Detect which cell encompasses the target text, then output its [x, y] center coordinate. 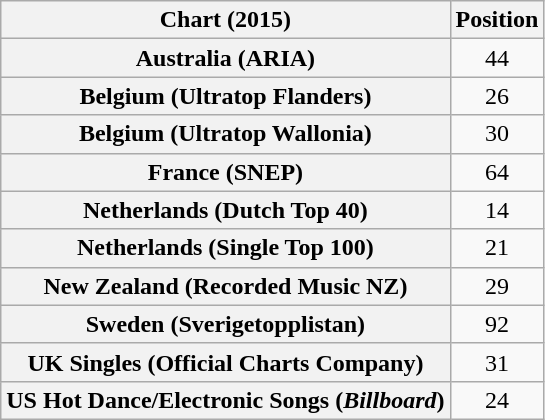
Sweden (Sverigetopplistan) [226, 324]
21 [497, 248]
Belgium (Ultratop Wallonia) [226, 134]
24 [497, 400]
14 [497, 210]
44 [497, 58]
29 [497, 286]
Netherlands (Dutch Top 40) [226, 210]
Netherlands (Single Top 100) [226, 248]
France (SNEP) [226, 172]
Australia (ARIA) [226, 58]
Belgium (Ultratop Flanders) [226, 96]
UK Singles (Official Charts Company) [226, 362]
Position [497, 20]
New Zealand (Recorded Music NZ) [226, 286]
30 [497, 134]
64 [497, 172]
31 [497, 362]
92 [497, 324]
26 [497, 96]
US Hot Dance/Electronic Songs (Billboard) [226, 400]
Chart (2015) [226, 20]
